Return the (X, Y) coordinate for the center point of the cell that contains the specified text.  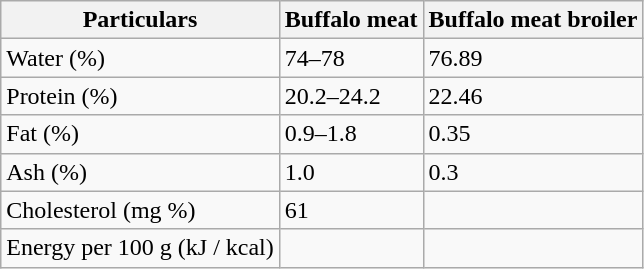
Energy per 100 g (kJ / kcal) (140, 248)
76.89 (533, 58)
0.35 (533, 134)
Buffalo meat (351, 20)
Buffalo meat broiler (533, 20)
Fat (%) (140, 134)
Particulars (140, 20)
Cholesterol (mg %) (140, 210)
Water (%) (140, 58)
61 (351, 210)
0.9–1.8 (351, 134)
0.3 (533, 172)
74–78 (351, 58)
1.0 (351, 172)
20.2–24.2 (351, 96)
22.46 (533, 96)
Ash (%) (140, 172)
Protein (%) (140, 96)
